Identify which cell holds the provided text, then report its (x, y) central coordinate. 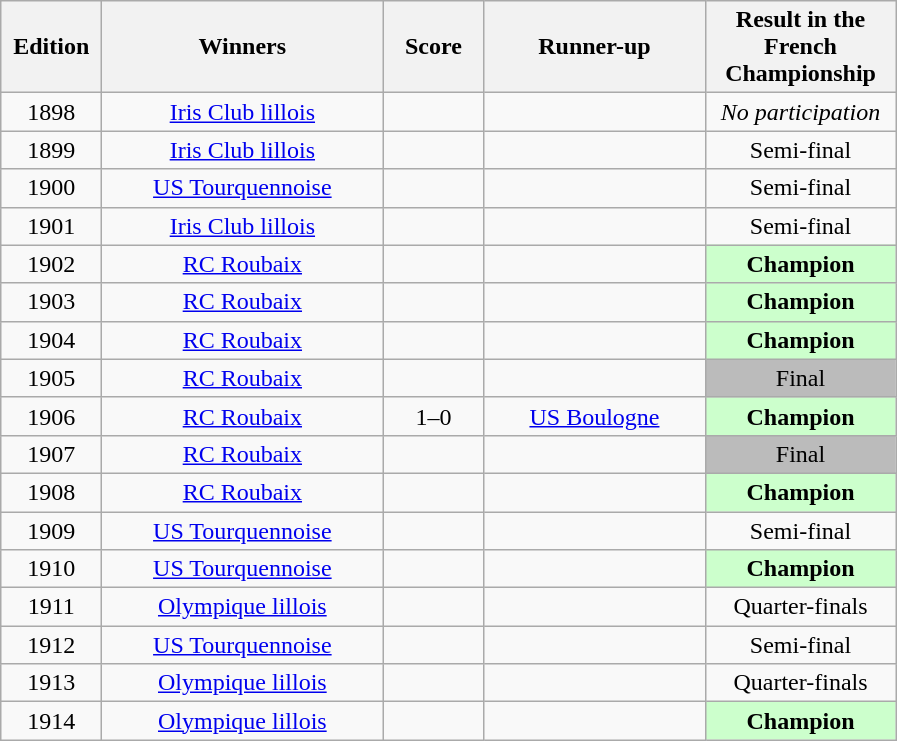
1–0 (434, 416)
Result in the French Championship (800, 47)
Score (434, 47)
1912 (52, 645)
1909 (52, 531)
1910 (52, 569)
1908 (52, 492)
No participation (800, 112)
1904 (52, 340)
Runner-up (594, 47)
US Boulogne (594, 416)
1906 (52, 416)
1903 (52, 302)
1914 (52, 721)
1911 (52, 607)
1913 (52, 683)
Edition (52, 47)
1901 (52, 226)
1899 (52, 150)
1902 (52, 264)
1900 (52, 188)
1905 (52, 378)
1898 (52, 112)
1907 (52, 454)
Winners (242, 47)
